Detect which cell encompasses the target text, then output its (x, y) center coordinate. 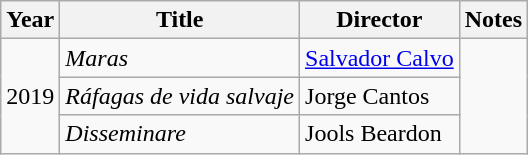
Disseminare (180, 134)
Ráfagas de vida salvaje (180, 96)
Maras (180, 58)
Jools Beardon (380, 134)
Year (30, 20)
Salvador Calvo (380, 58)
2019 (30, 96)
Title (180, 20)
Jorge Cantos (380, 96)
Notes (493, 20)
Director (380, 20)
